From the cell containing the given text, extract its center point as (X, Y) coordinate. 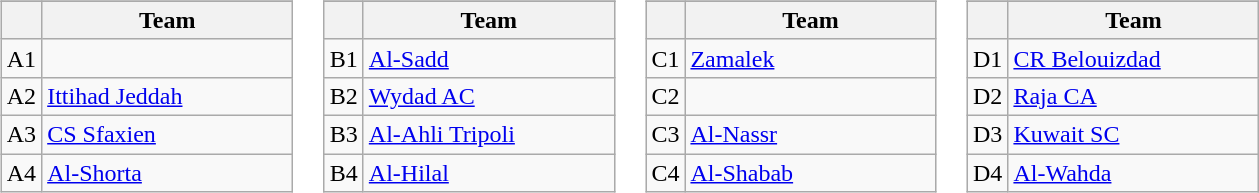
C3 (666, 134)
Ittihad Jeddah (168, 96)
D3 (987, 134)
Al-Wahda (1134, 173)
C2 (666, 96)
Al-Ahli Tripoli (488, 134)
B3 (344, 134)
C4 (666, 173)
Raja CA (1134, 96)
A1 (21, 58)
Wydad AC (488, 96)
C1 (666, 58)
Al-Shorta (168, 173)
A2 (21, 96)
Al-Shabab (810, 173)
Al-Hilal (488, 173)
B2 (344, 96)
D2 (987, 96)
CS Sfaxien (168, 134)
D4 (987, 173)
A4 (21, 173)
Kuwait SC (1134, 134)
A3 (21, 134)
D1 (987, 58)
B4 (344, 173)
Zamalek (810, 58)
Al-Nassr (810, 134)
Al-Sadd (488, 58)
CR Belouizdad (1134, 58)
B1 (344, 58)
